Provide the (X, Y) coordinate of the cell's center where the given text is located.  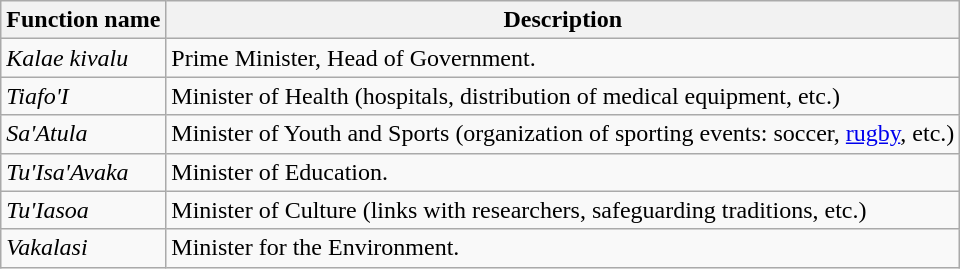
Tu'Iasoa (84, 210)
Minister for the Environment. (563, 248)
Minister of Education. (563, 172)
Minister of Health (hospitals, distribution of medical equipment, etc.) (563, 96)
Sa'Atula (84, 134)
Kalae kivalu (84, 58)
Description (563, 20)
Tu'Isa'Avaka (84, 172)
Vakalasi (84, 248)
Prime Minister, Head of Government. (563, 58)
Tiafo'I (84, 96)
Minister of Youth and Sports (organization of sporting events: soccer, rugby, etc.) (563, 134)
Function name (84, 20)
Minister of Culture (links with researchers, safeguarding traditions, etc.) (563, 210)
